For the text-containing cell, return its midpoint in (X, Y) coordinate format. 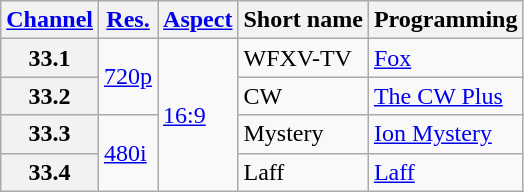
The CW Plus (446, 96)
33.3 (50, 134)
Res. (128, 20)
16:9 (198, 115)
Programming (446, 20)
CW (303, 96)
Aspect (198, 20)
33.2 (50, 96)
720p (128, 77)
Ion Mystery (446, 134)
WFXV-TV (303, 58)
33.1 (50, 58)
Channel (50, 20)
Fox (446, 58)
Short name (303, 20)
33.4 (50, 172)
Mystery (303, 134)
480i (128, 153)
